Search for the cell housing the specified text and yield its (x, y) center coordinate. 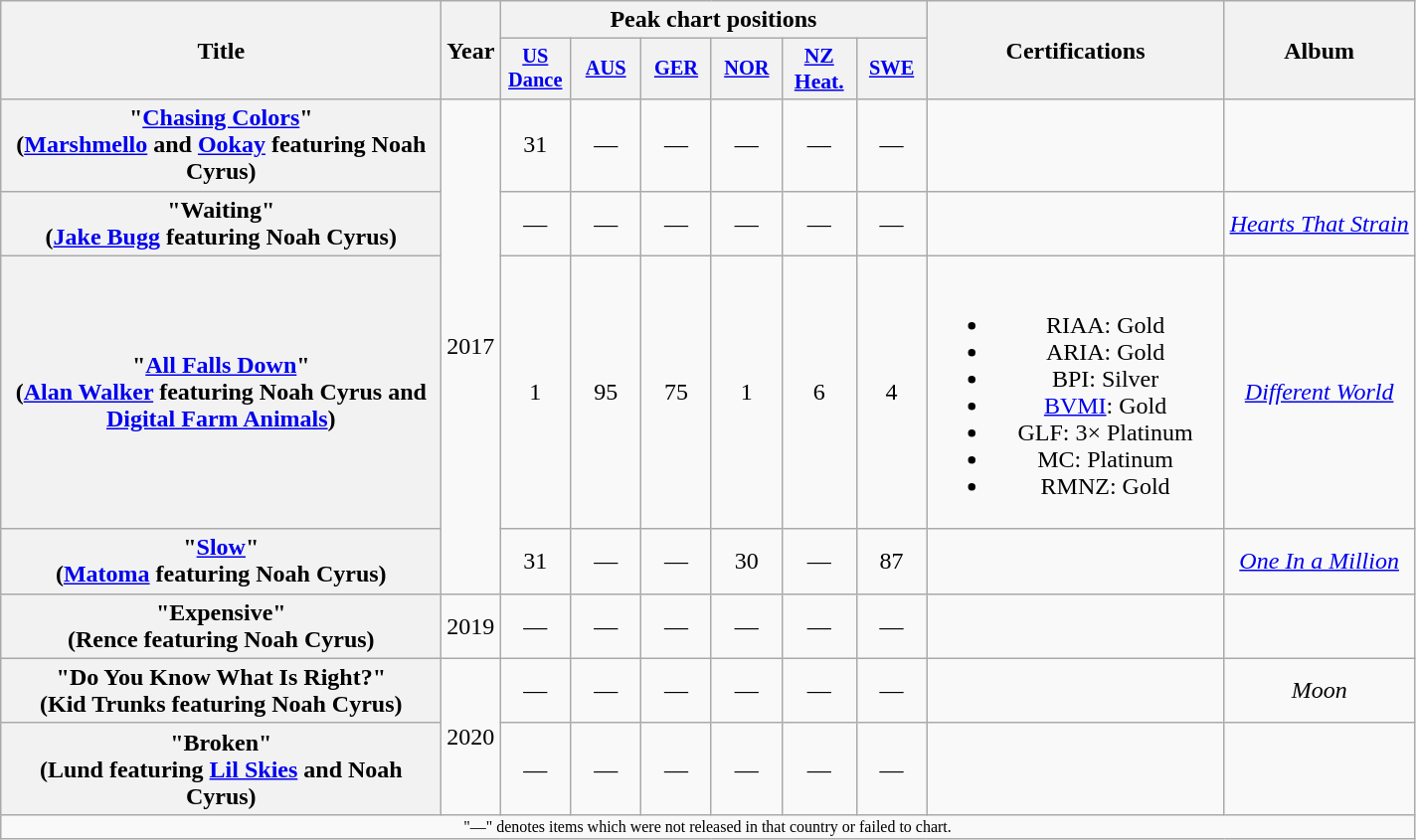
"—" denotes items which were not released in that country or failed to chart. (708, 826)
2019 (471, 626)
NZHeat. (819, 70)
USDance (535, 70)
95 (607, 392)
Hearts That Strain (1319, 223)
75 (676, 392)
87 (891, 561)
"Broken"(Lund featuring Lil Skies and Noah Cyrus) (221, 768)
Certifications (1076, 50)
RIAA: GoldARIA: GoldBPI: SilverBVMI: GoldGLF: 3× PlatinumMC: PlatinumRMNZ: Gold (1076, 392)
"Slow"(Matoma featuring Noah Cyrus) (221, 561)
Title (221, 50)
AUS (607, 70)
Moon (1319, 690)
NOR (746, 70)
"Do You Know What Is Right?"(Kid Trunks featuring Noah Cyrus) (221, 690)
2017 (471, 346)
"Waiting"(Jake Bugg featuring Noah Cyrus) (221, 223)
30 (746, 561)
Different World (1319, 392)
"All Falls Down"(Alan Walker featuring Noah Cyrus and Digital Farm Animals) (221, 392)
6 (819, 392)
SWE (891, 70)
GER (676, 70)
Album (1319, 50)
2020 (471, 736)
Peak chart positions (714, 20)
4 (891, 392)
"Expensive"(Rence featuring Noah Cyrus) (221, 626)
One In a Million (1319, 561)
"Chasing Colors"(Marshmello and Ookay featuring Noah Cyrus) (221, 145)
Year (471, 50)
